Detect which cell encompasses the target text, then output its (x, y) center coordinate. 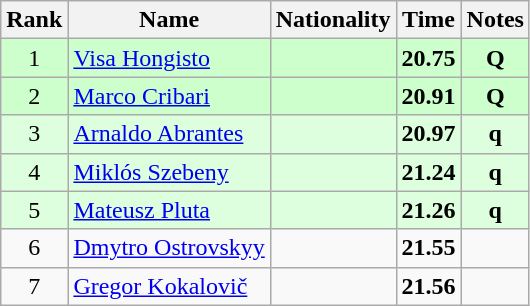
Mateusz Pluta (169, 210)
Notes (495, 20)
21.56 (428, 286)
Marco Cribari (169, 96)
20.91 (428, 96)
4 (34, 172)
Miklós Szebeny (169, 172)
Arnaldo Abrantes (169, 134)
21.24 (428, 172)
6 (34, 248)
3 (34, 134)
Visa Hongisto (169, 58)
2 (34, 96)
20.97 (428, 134)
Time (428, 20)
1 (34, 58)
7 (34, 286)
21.55 (428, 248)
Dmytro Ostrovskyy (169, 248)
Gregor Kokalovič (169, 286)
Nationality (333, 20)
5 (34, 210)
21.26 (428, 210)
Rank (34, 20)
Name (169, 20)
20.75 (428, 58)
